Capture the cell that displays the provided text and extract its [X, Y] central coordinate. 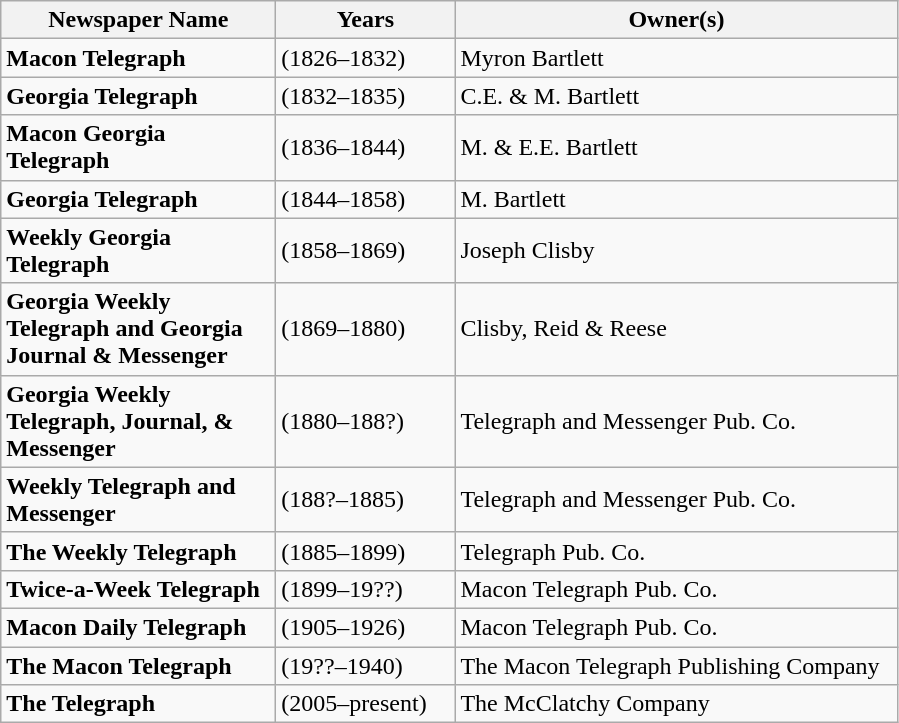
The Weekly Telegraph [138, 551]
The Macon Telegraph [138, 665]
(2005–present) [366, 704]
M. & E.E. Bartlett [676, 148]
C.E. & M. Bartlett [676, 96]
(1869–1880) [366, 329]
Macon Telegraph [138, 58]
M. Bartlett [676, 199]
The McClatchy Company [676, 704]
(1899–19??) [366, 589]
The Telegraph [138, 704]
Clisby, Reid & Reese [676, 329]
(19??–1940) [366, 665]
(1880–188?) [366, 421]
(1836–1844) [366, 148]
(1885–1899) [366, 551]
(1832–1835) [366, 96]
Weekly Georgia Telegraph [138, 250]
(1826–1832) [366, 58]
(1844–1858) [366, 199]
Newspaper Name [138, 20]
Georgia Weekly Telegraph, Journal, & Messenger [138, 421]
Years [366, 20]
Weekly Telegraph and Messenger [138, 500]
Joseph Clisby [676, 250]
Georgia Weekly Telegraph and Georgia Journal & Messenger [138, 329]
Owner(s) [676, 20]
Telegraph Pub. Co. [676, 551]
Macon Georgia Telegraph [138, 148]
(1905–1926) [366, 627]
Myron Bartlett [676, 58]
Macon Daily Telegraph [138, 627]
The Macon Telegraph Publishing Company [676, 665]
(188?–1885) [366, 500]
Twice-a-Week Telegraph [138, 589]
(1858–1869) [366, 250]
